For the text-containing cell, return its midpoint in [x, y] coordinate format. 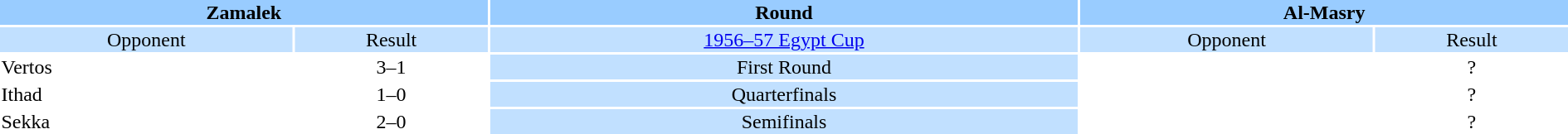
1956–57 Egypt Cup [785, 40]
Sekka [146, 122]
Semifinals [785, 122]
Vertos [146, 67]
Quarterfinals [785, 94]
1–0 [391, 94]
Ithad [146, 94]
2–0 [391, 122]
3–1 [391, 67]
Round [785, 12]
Al-Masry [1324, 12]
Zamalek [244, 12]
First Round [785, 67]
